Pinpoint the cell where the given text exists, returning its [X, Y] midpoint coordinate. 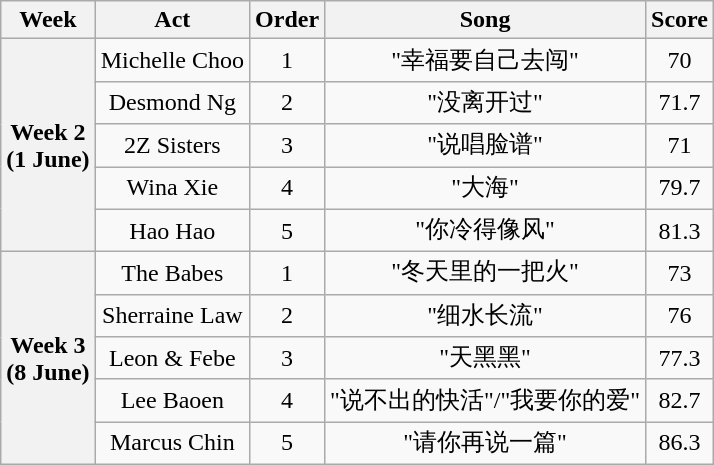
Act [172, 20]
Lee Baoen [172, 400]
86.3 [680, 444]
Week [48, 20]
"天黑黑" [486, 358]
79.7 [680, 188]
"大海" [486, 188]
"说不出的快活"/"我要你的爱" [486, 400]
"说唱脸谱" [486, 146]
Week 3(8 June) [48, 358]
Sherraine Law [172, 316]
71.7 [680, 102]
"冬天里的一把火" [486, 274]
Michelle Choo [172, 60]
"幸福要自己去闯" [486, 60]
77.3 [680, 358]
Week 2(1 June) [48, 146]
71 [680, 146]
Order [288, 20]
"细水长流" [486, 316]
"没离开过" [486, 102]
70 [680, 60]
"请你再说一篇" [486, 444]
2Z Sisters [172, 146]
Wina Xie [172, 188]
The Babes [172, 274]
76 [680, 316]
73 [680, 274]
Leon & Febe [172, 358]
"你冷得像风" [486, 230]
Score [680, 20]
Song [486, 20]
Hao Hao [172, 230]
82.7 [680, 400]
81.3 [680, 230]
Desmond Ng [172, 102]
Marcus Chin [172, 444]
